Determine the [x, y] coordinate at the center of the cell enclosing the given text.  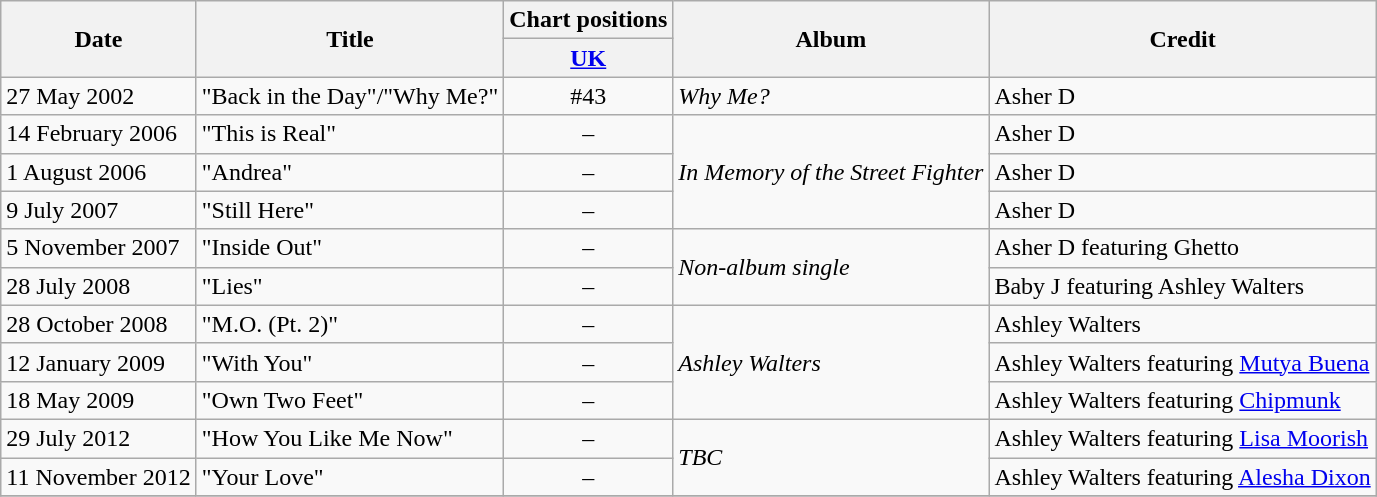
"Still Here" [350, 210]
"Own Two Feet" [350, 400]
5 November 2007 [98, 248]
Why Me? [831, 96]
9 July 2007 [98, 210]
11 November 2012 [98, 477]
"Back in the Day"/"Why Me?" [350, 96]
18 May 2009 [98, 400]
"How You Like Me Now" [350, 438]
"Lies" [350, 286]
27 May 2002 [98, 96]
"Andrea" [350, 172]
"M.O. (Pt. 2)" [350, 324]
12 January 2009 [98, 362]
Asher D featuring Ghetto [1182, 248]
Title [350, 39]
"Inside Out" [350, 248]
Credit [1182, 39]
Ashley Walters featuring Chipmunk [1182, 400]
Chart positions [588, 20]
Baby J featuring Ashley Walters [1182, 286]
In Memory of the Street Fighter [831, 172]
Ashley Walters featuring Alesha Dixon [1182, 477]
"Your Love" [350, 477]
UK [588, 58]
Non-album single [831, 267]
29 July 2012 [98, 438]
"This is Real" [350, 134]
Ashley Walters featuring Lisa Moorish [1182, 438]
#43 [588, 96]
28 October 2008 [98, 324]
TBC [831, 457]
28 July 2008 [98, 286]
Date [98, 39]
"With You" [350, 362]
Album [831, 39]
Ashley Walters featuring Mutya Buena [1182, 362]
1 August 2006 [98, 172]
14 February 2006 [98, 134]
